Pinpoint the cell where the given text exists, returning its (X, Y) midpoint coordinate. 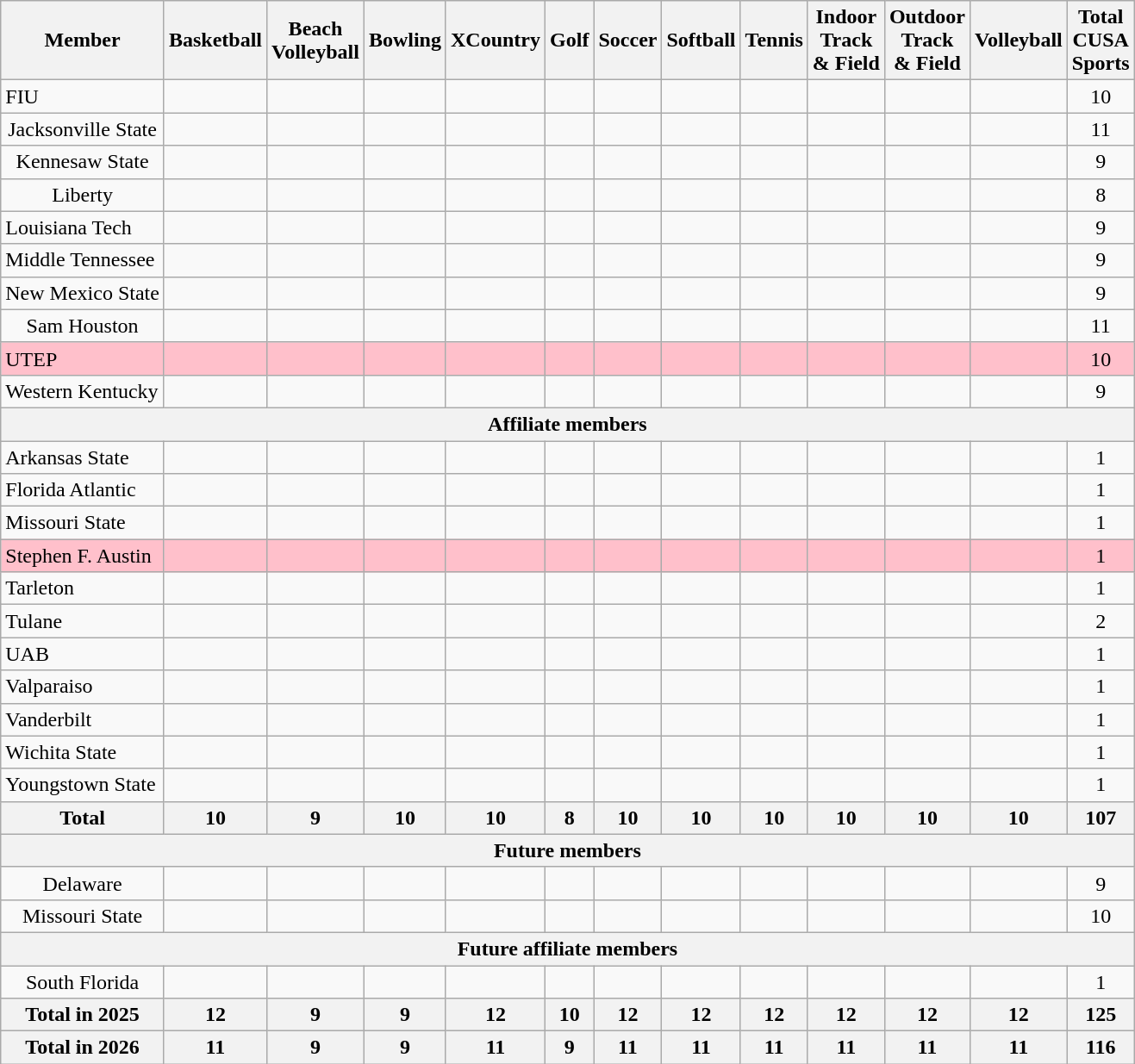
Softball (702, 40)
FIU (83, 96)
Tennis (774, 40)
Member (83, 40)
Florida Atlantic (83, 490)
Valparaiso (83, 687)
Affiliate members (567, 424)
2 (1101, 621)
BeachVolleyball (315, 40)
Total in 2025 (83, 1015)
IndoorTrack& Field (846, 40)
Soccer (627, 40)
New Mexico State (83, 293)
Youngstown State (83, 785)
Golf (570, 40)
125 (1101, 1015)
South Florida (83, 981)
TotalCUSASports (1101, 40)
107 (1101, 818)
Future affiliate members (567, 949)
116 (1101, 1048)
Delaware (83, 883)
Future members (567, 850)
Western Kentucky (83, 391)
OutdoorTrack& Field (927, 40)
Stephen F. Austin (83, 556)
Louisiana Tech (83, 227)
Tulane (83, 621)
Sam Houston (83, 326)
Tarleton (83, 588)
Basketball (215, 40)
Wichita State (83, 752)
Volleyball (1019, 40)
UAB (83, 654)
XCountry (495, 40)
Vanderbilt (83, 719)
Total (83, 818)
Liberty (83, 195)
Arkansas State (83, 457)
Kennesaw State (83, 162)
Jacksonville State (83, 129)
Middle Tennessee (83, 260)
Bowling (405, 40)
Total in 2026 (83, 1048)
UTEP (83, 358)
